Search for the cell housing the specified text and yield its [x, y] center coordinate. 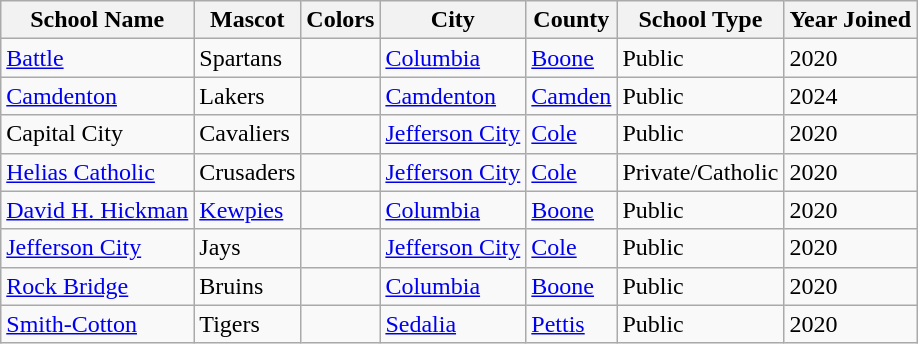
Jays [248, 248]
Crusaders [248, 172]
Pettis [572, 324]
Cavaliers [248, 134]
Lakers [248, 96]
School Name [98, 20]
County [572, 20]
Spartans [248, 58]
Colors [340, 20]
School Type [700, 20]
Year Joined [850, 20]
Helias Catholic [98, 172]
Capital City [98, 134]
Smith-Cotton [98, 324]
David H. Hickman [98, 210]
Tigers [248, 324]
Sedalia [453, 324]
Kewpies [248, 210]
2024 [850, 96]
Camden [572, 96]
City [453, 20]
Battle [98, 58]
Rock Bridge [98, 286]
Bruins [248, 286]
Private/Catholic [700, 172]
Mascot [248, 20]
